Search for the cell housing the specified text and yield its [X, Y] center coordinate. 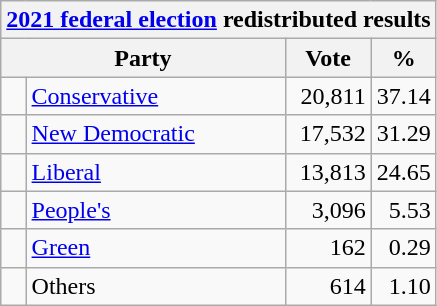
614 [328, 286]
13,813 [328, 172]
162 [328, 248]
20,811 [328, 96]
Liberal [156, 172]
17,532 [328, 134]
37.14 [404, 96]
Conservative [156, 96]
New Democratic [156, 134]
Party [143, 58]
Vote [328, 58]
2021 federal election redistributed results [218, 20]
Green [156, 248]
% [404, 58]
1.10 [404, 286]
People's [156, 210]
31.29 [404, 134]
Others [156, 286]
5.53 [404, 210]
24.65 [404, 172]
0.29 [404, 248]
3,096 [328, 210]
